Detect which cell encompasses the target text, then output its (X, Y) center coordinate. 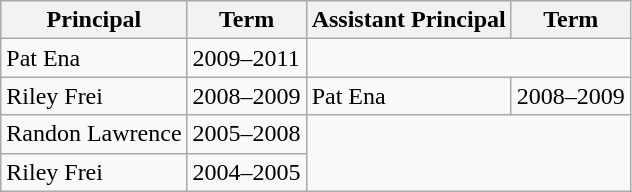
Assistant Principal (408, 20)
2005–2008 (246, 134)
Principal (94, 20)
2009–2011 (246, 58)
Randon Lawrence (94, 134)
2004–2005 (246, 172)
